Locate the cell with the specified text and output its [x, y] center coordinate. 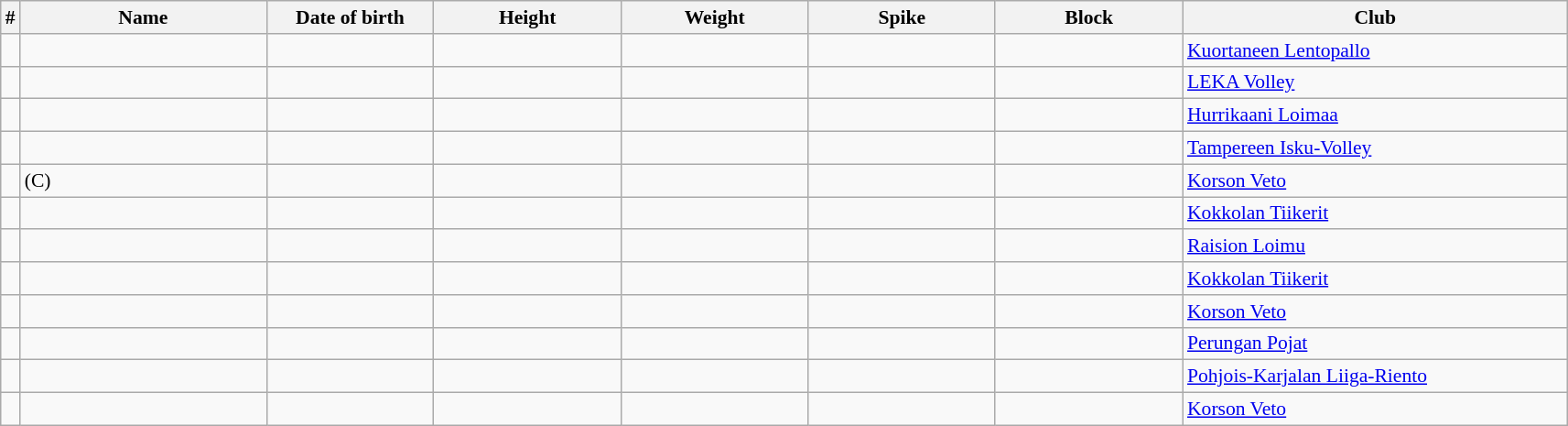
Name [143, 17]
LEKA Volley [1375, 82]
Kuortaneen Lentopallo [1375, 50]
Perungan Pojat [1375, 344]
Height [527, 17]
Date of birth [350, 17]
Hurrikaani Loimaa [1375, 115]
Club [1375, 17]
# [11, 17]
Weight [714, 17]
(C) [143, 180]
Pohjois-Karjalan Liiga-Riento [1375, 377]
Block [1089, 17]
Raision Loimu [1375, 246]
Spike [903, 17]
Tampereen Isku-Volley [1375, 148]
